Pinpoint the cell where the given text exists, returning its [x, y] midpoint coordinate. 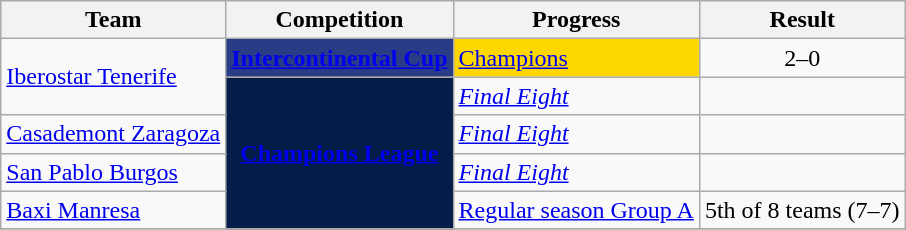
Result [802, 20]
Iberostar Tenerife [114, 77]
2–0 [802, 58]
San Pablo Burgos [114, 172]
Progress [576, 20]
Regular season Group A [576, 210]
Baxi Manresa [114, 210]
Intercontinental Cup [340, 58]
Champions [576, 58]
Team [114, 20]
5th of 8 teams (7–7) [802, 210]
Casademont Zaragoza [114, 134]
Competition [340, 20]
Champions League [340, 153]
